Scan for the cell matching the given text and deliver its [x, y] coordinate at center. 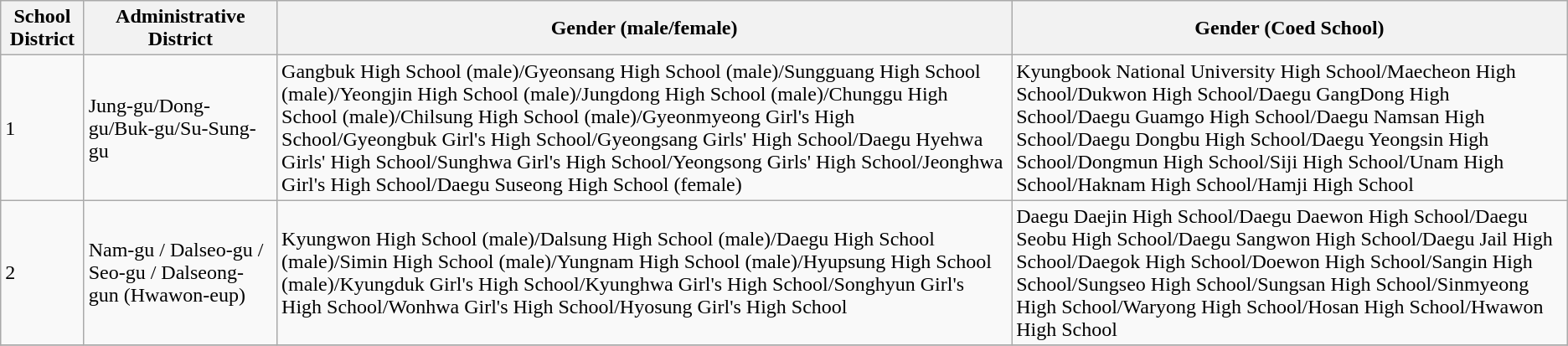
1 [42, 127]
Gender (male/female) [645, 28]
School District [42, 28]
Nam-gu / Dalseo-gu / Seo-gu / Dalseong-gun (Hwawon-eup) [180, 273]
2 [42, 273]
Gender (Coed School) [1290, 28]
Jung-gu/Dong-gu/Buk-gu/Su-Sung-gu [180, 127]
Administrative District [180, 28]
